Provide the [x, y] coordinate of the cell's center where the given text is located.  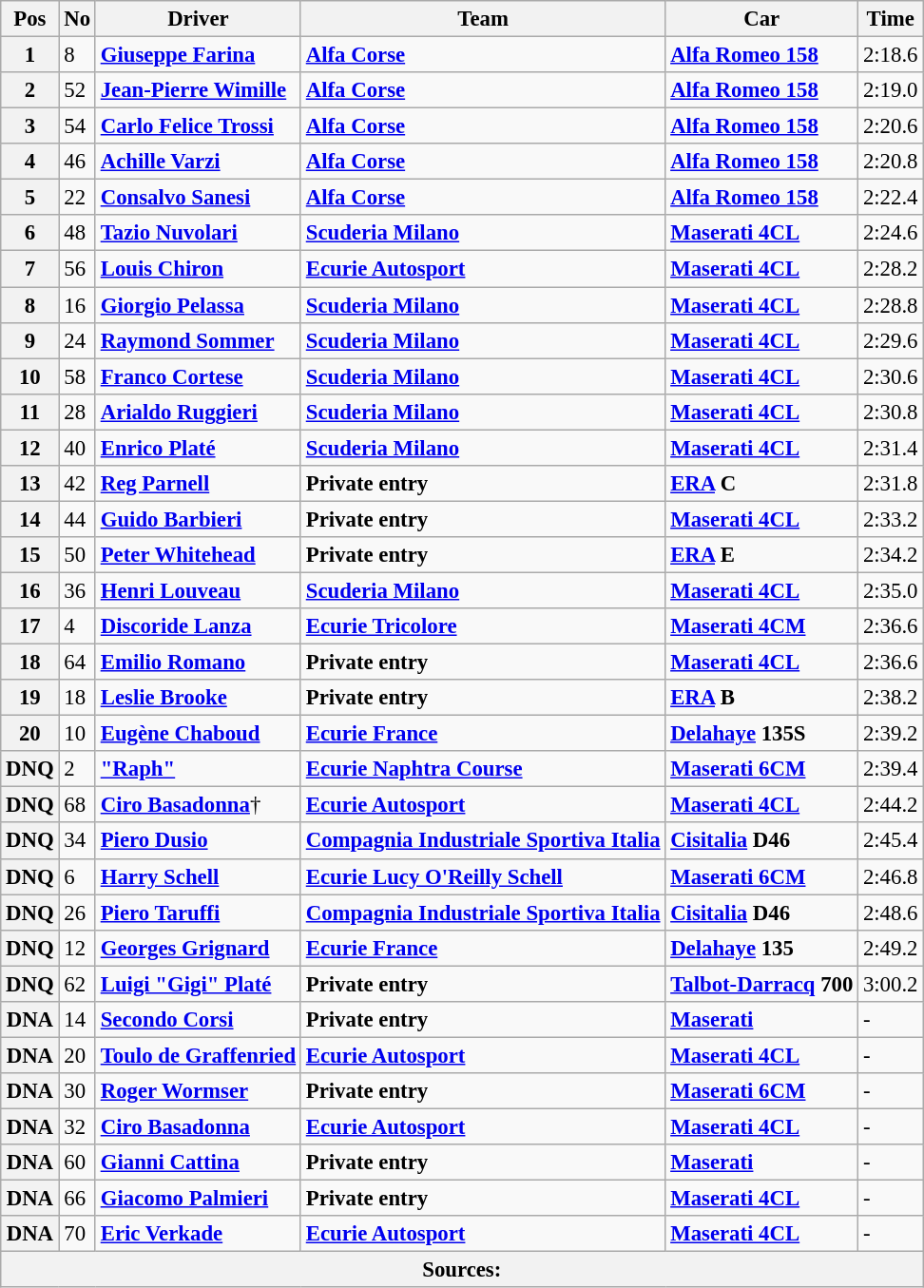
34 [77, 841]
68 [77, 805]
2:49.2 [891, 948]
Roger Wormser [198, 1091]
Toulo de Graffenried [198, 1055]
Talbot-Darracq 700 [762, 984]
2:45.4 [891, 841]
Ciro Basadonna [198, 1126]
40 [77, 448]
2:18.6 [891, 55]
Arialdo Ruggieri [198, 412]
Sources: [462, 1270]
Ecurie Lucy O'Reilly Schell [483, 876]
Eric Verkade [198, 1234]
60 [77, 1163]
2:33.2 [891, 519]
52 [77, 90]
Guido Barbieri [198, 519]
5 [30, 198]
2:44.2 [891, 805]
2:46.8 [891, 876]
2:22.4 [891, 198]
62 [77, 984]
Emilio Romano [198, 663]
50 [77, 555]
Car [762, 19]
58 [77, 376]
56 [77, 269]
2:30.8 [891, 412]
36 [77, 590]
Henri Louveau [198, 590]
32 [77, 1126]
9 [30, 340]
22 [77, 198]
Pos [30, 19]
66 [77, 1199]
42 [77, 484]
2:20.8 [891, 162]
2:38.2 [891, 698]
Ecurie Naphtra Course [483, 769]
Discoride Lanza [198, 626]
Reg Parnell [198, 484]
Consalvo Sanesi [198, 198]
24 [77, 340]
Enrico Platé [198, 448]
2:28.2 [891, 269]
2:30.6 [891, 376]
2:31.8 [891, 484]
Georges Grignard [198, 948]
Giuseppe Farina [198, 55]
Maserati 4CM [762, 626]
Raymond Sommer [198, 340]
Franco Cortese [198, 376]
2:39.2 [891, 734]
2:48.6 [891, 913]
Piero Taruffi [198, 913]
Tazio Nuvolari [198, 233]
Carlo Felice Trossi [198, 126]
17 [30, 626]
Gianni Cattina [198, 1163]
3:00.2 [891, 984]
2:39.4 [891, 769]
3 [30, 126]
2:31.4 [891, 448]
Leslie Brooke [198, 698]
Louis Chiron [198, 269]
Harry Schell [198, 876]
Piero Dusio [198, 841]
15 [30, 555]
46 [77, 162]
Jean-Pierre Wimille [198, 90]
70 [77, 1234]
Peter Whitehead [198, 555]
Ciro Basadonna† [198, 805]
2:24.6 [891, 233]
2:19.0 [891, 90]
Delahaye 135S [762, 734]
2:34.2 [891, 555]
Time [891, 19]
2:20.6 [891, 126]
Achille Varzi [198, 162]
Driver [198, 19]
2:28.8 [891, 305]
30 [77, 1091]
1 [30, 55]
ERA C [762, 484]
Team [483, 19]
Ecurie Tricolore [483, 626]
44 [77, 519]
11 [30, 412]
ERA E [762, 555]
48 [77, 233]
28 [77, 412]
ERA B [762, 698]
No [77, 19]
2:29.6 [891, 340]
26 [77, 913]
19 [30, 698]
Giacomo Palmieri [198, 1199]
Luigi "Gigi" Platé [198, 984]
13 [30, 484]
2:35.0 [891, 590]
54 [77, 126]
Secondo Corsi [198, 1020]
Giorgio Pelassa [198, 305]
Eugène Chaboud [198, 734]
"Raph" [198, 769]
64 [77, 663]
7 [30, 269]
Delahaye 135 [762, 948]
